Detect which cell encompasses the target text, then output its [X, Y] center coordinate. 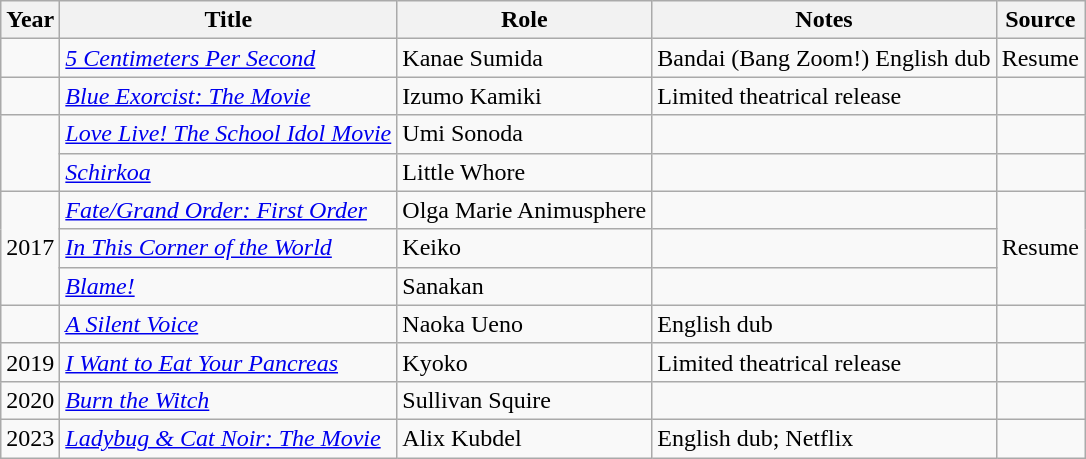
2019 [30, 362]
Izumo Kamiki [524, 96]
English dub [824, 324]
Keiko [524, 248]
Source [1040, 20]
5 Centimeters Per Second [228, 58]
Title [228, 20]
Naoka Ueno [524, 324]
Kyoko [524, 362]
Year [30, 20]
Schirkoa [228, 172]
Kanae Sumida [524, 58]
Role [524, 20]
Umi Sonoda [524, 134]
Alix Kubdel [524, 438]
English dub; Netflix [824, 438]
I Want to Eat Your Pancreas [228, 362]
Burn the Witch [228, 400]
2017 [30, 248]
Blame! [228, 286]
Ladybug & Cat Noir: The Movie [228, 438]
Sullivan Squire [524, 400]
2020 [30, 400]
A Silent Voice [228, 324]
In This Corner of the World [228, 248]
Sanakan [524, 286]
Notes [824, 20]
Fate/Grand Order: First Order [228, 210]
Olga Marie Animusphere [524, 210]
Little Whore [524, 172]
Blue Exorcist: The Movie [228, 96]
2023 [30, 438]
Love Live! The School Idol Movie [228, 134]
Bandai (Bang Zoom!) English dub [824, 58]
